Return the (x, y) coordinate for the center point of the cell that contains the specified text.  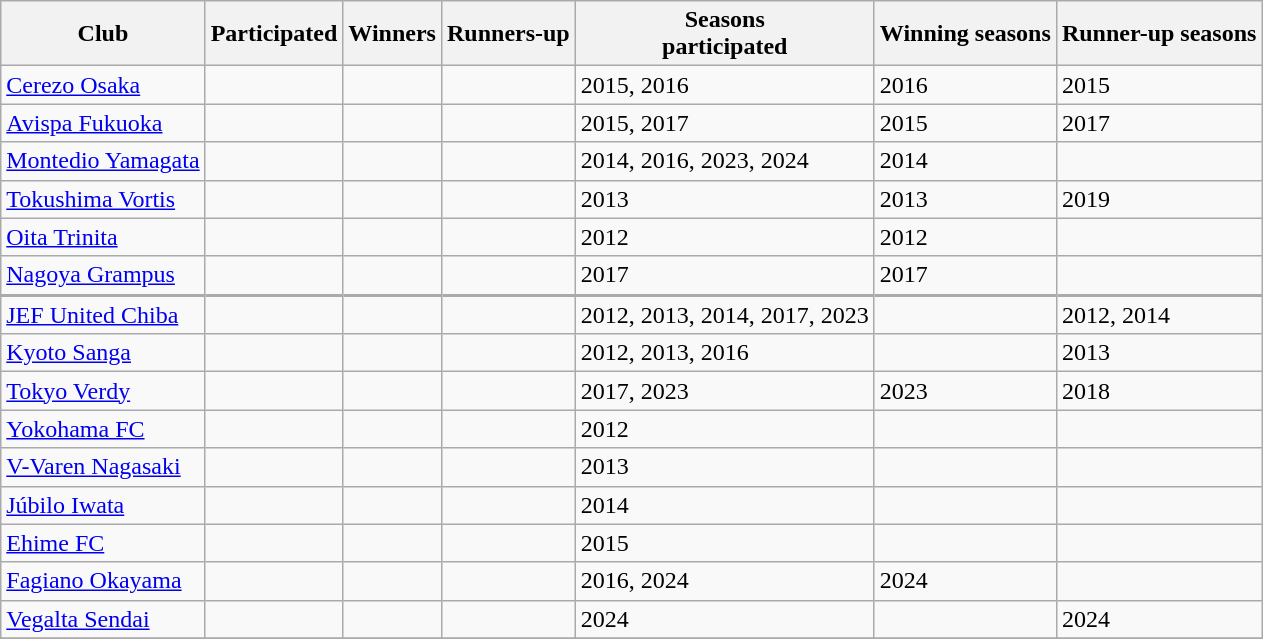
2016 (965, 85)
V-Varen Nagasaki (103, 467)
Seasonsparticipated (724, 34)
2014, 2016, 2023, 2024 (724, 161)
Montedio Yamagata (103, 161)
Club (103, 34)
2023 (965, 391)
Runners-up (508, 34)
Tokushima Vortis (103, 199)
Winning seasons (965, 34)
Winners (392, 34)
2016, 2024 (724, 581)
2015, 2017 (724, 123)
Oita Trinita (103, 237)
2018 (1159, 391)
2012, 2014 (1159, 314)
2012, 2013, 2014, 2017, 2023 (724, 314)
Kyoto Sanga (103, 353)
2015, 2016 (724, 85)
Cerezo Osaka (103, 85)
Ehime FC (103, 543)
Runner-up seasons (1159, 34)
Nagoya Grampus (103, 276)
2012, 2013, 2016 (724, 353)
2019 (1159, 199)
Tokyo Verdy (103, 391)
Participated (274, 34)
2017, 2023 (724, 391)
Júbilo Iwata (103, 505)
JEF United Chiba (103, 314)
Avispa Fukuoka (103, 123)
Vegalta Sendai (103, 619)
Fagiano Okayama (103, 581)
Yokohama FC (103, 429)
